Output the [X, Y] coordinate of the center of the cell containing the given text.  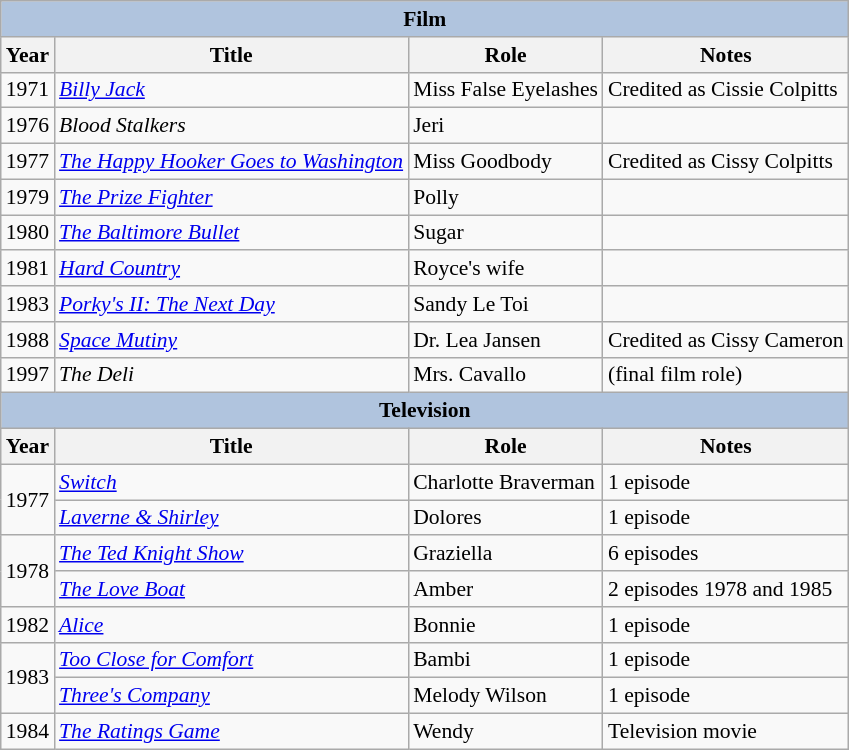
1982 [28, 625]
The Happy Hooker Goes to Washington [231, 162]
Billy Jack [231, 90]
Jeri [506, 126]
The Deli [231, 375]
Royce's wife [506, 269]
1984 [28, 732]
Miss False Eyelashes [506, 90]
Sandy Le Toi [506, 304]
Amber [506, 589]
Television movie [726, 732]
Too Close for Comfort [231, 660]
1971 [28, 90]
Credited as Cissy Cameron [726, 340]
Credited as Cissie Colpitts [726, 90]
The Prize Fighter [231, 197]
1997 [28, 375]
Mrs. Cavallo [506, 375]
1978 [28, 572]
Wendy [506, 732]
Laverne & Shirley [231, 518]
Bambi [506, 660]
1979 [28, 197]
1988 [28, 340]
The Love Boat [231, 589]
Charlotte Braverman [506, 482]
Space Mutiny [231, 340]
The Baltimore Bullet [231, 233]
Credited as Cissy Colpitts [726, 162]
Bonnie [506, 625]
Melody Wilson [506, 696]
The Ted Knight Show [231, 554]
(final film role) [726, 375]
Television [425, 411]
Porky's II: The Next Day [231, 304]
Three's Company [231, 696]
Sugar [506, 233]
Switch [231, 482]
The Ratings Game [231, 732]
Graziella [506, 554]
Polly [506, 197]
Alice [231, 625]
2 episodes 1978 and 1985 [726, 589]
1981 [28, 269]
6 episodes [726, 554]
Blood Stalkers [231, 126]
1980 [28, 233]
Film [425, 19]
Dr. Lea Jansen [506, 340]
Dolores [506, 518]
Miss Goodbody [506, 162]
1976 [28, 126]
Hard Country [231, 269]
